Scan for the cell matching the given text and deliver its [x, y] coordinate at center. 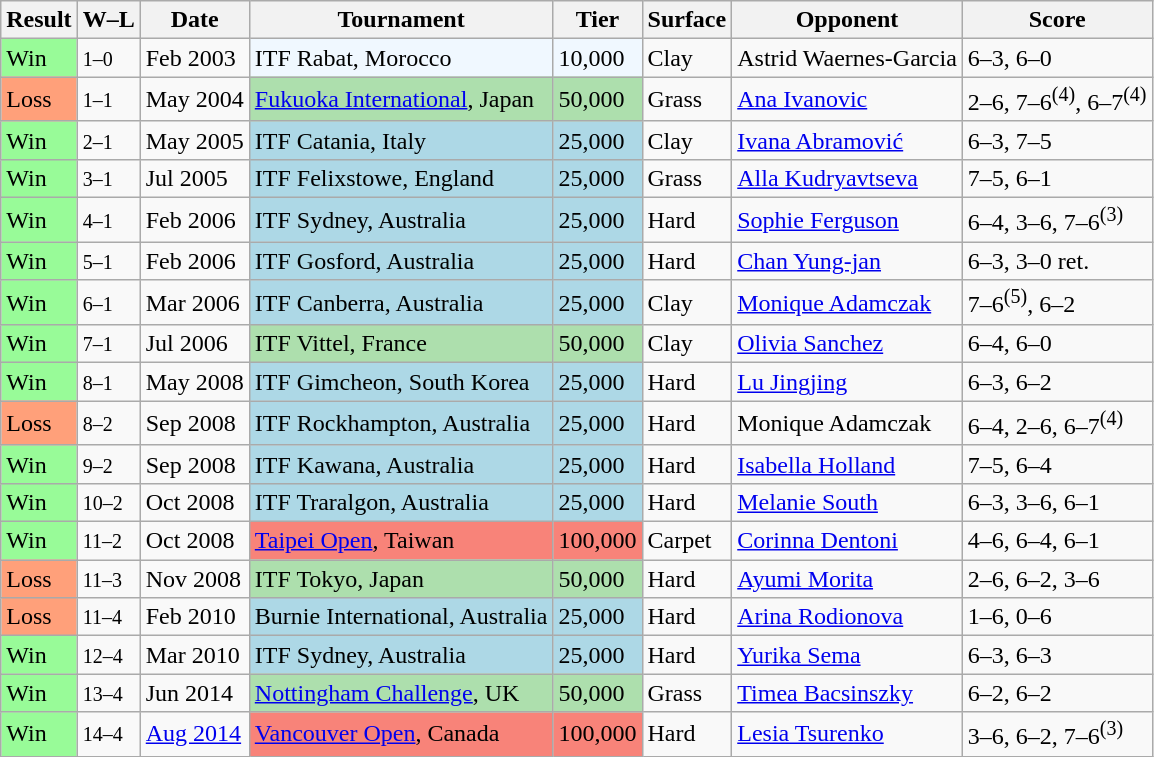
1–0 [108, 58]
Tournament [401, 20]
Olivia Sanchez [848, 344]
8–2 [108, 424]
1–1 [108, 100]
Nov 2008 [194, 579]
ITF Catania, Italy [401, 140]
Aug 2014 [194, 734]
Burnie International, Australia [401, 617]
2–1 [108, 140]
Jun 2014 [194, 693]
ITF Gosford, Australia [401, 261]
ITF Rabat, Morocco [401, 58]
Lu Jingjing [848, 382]
7–5, 6–1 [1057, 178]
Jul 2006 [194, 344]
Feb 2010 [194, 617]
Ivana Abramović [848, 140]
Feb 2003 [194, 58]
10–2 [108, 502]
6–4, 3–6, 7–6(3) [1057, 220]
11–3 [108, 579]
6–2, 6–2 [1057, 693]
Ana Ivanovic [848, 100]
6–1 [108, 302]
ITF Tokyo, Japan [401, 579]
9–2 [108, 464]
Chan Yung-jan [848, 261]
Date [194, 20]
14–4 [108, 734]
Jul 2005 [194, 178]
6–3, 6–0 [1057, 58]
Sophie Ferguson [848, 220]
10,000 [598, 58]
8–1 [108, 382]
Corinna Dentoni [848, 541]
Arina Rodionova [848, 617]
6–3, 3–0 ret. [1057, 261]
ITF Gimcheon, South Korea [401, 382]
1–6, 0–6 [1057, 617]
11–2 [108, 541]
Yurika Sema [848, 655]
Tier [598, 20]
3–1 [108, 178]
Mar 2010 [194, 655]
ITF Felixstowe, England [401, 178]
11–4 [108, 617]
Ayumi Morita [848, 579]
ITF Vittel, France [401, 344]
4–1 [108, 220]
Melanie South [848, 502]
Nottingham Challenge, UK [401, 693]
6–4, 6–0 [1057, 344]
Taipei Open, Taiwan [401, 541]
ITF Rockhampton, Australia [401, 424]
6–3, 6–2 [1057, 382]
3–6, 6–2, 7–6(3) [1057, 734]
Alla Kudryavtseva [848, 178]
Lesia Tsurenko [848, 734]
12–4 [108, 655]
7–6(5), 6–2 [1057, 302]
Surface [687, 20]
May 2008 [194, 382]
6–4, 2–6, 6–7(4) [1057, 424]
Isabella Holland [848, 464]
Carpet [687, 541]
Mar 2006 [194, 302]
May 2005 [194, 140]
Fukuoka International, Japan [401, 100]
Opponent [848, 20]
May 2004 [194, 100]
2–6, 7–6(4), 6–7(4) [1057, 100]
7–5, 6–4 [1057, 464]
6–3, 6–3 [1057, 655]
Timea Bacsinszky [848, 693]
7–1 [108, 344]
Vancouver Open, Canada [401, 734]
ITF Kawana, Australia [401, 464]
ITF Traralgon, Australia [401, 502]
6–3, 3–6, 6–1 [1057, 502]
5–1 [108, 261]
13–4 [108, 693]
ITF Canberra, Australia [401, 302]
Result [39, 20]
Score [1057, 20]
6–3, 7–5 [1057, 140]
2–6, 6–2, 3–6 [1057, 579]
W–L [108, 20]
Astrid Waernes-Garcia [848, 58]
4–6, 6–4, 6–1 [1057, 541]
